Extract the [X, Y] coordinate from the center of the cell holding the provided text.  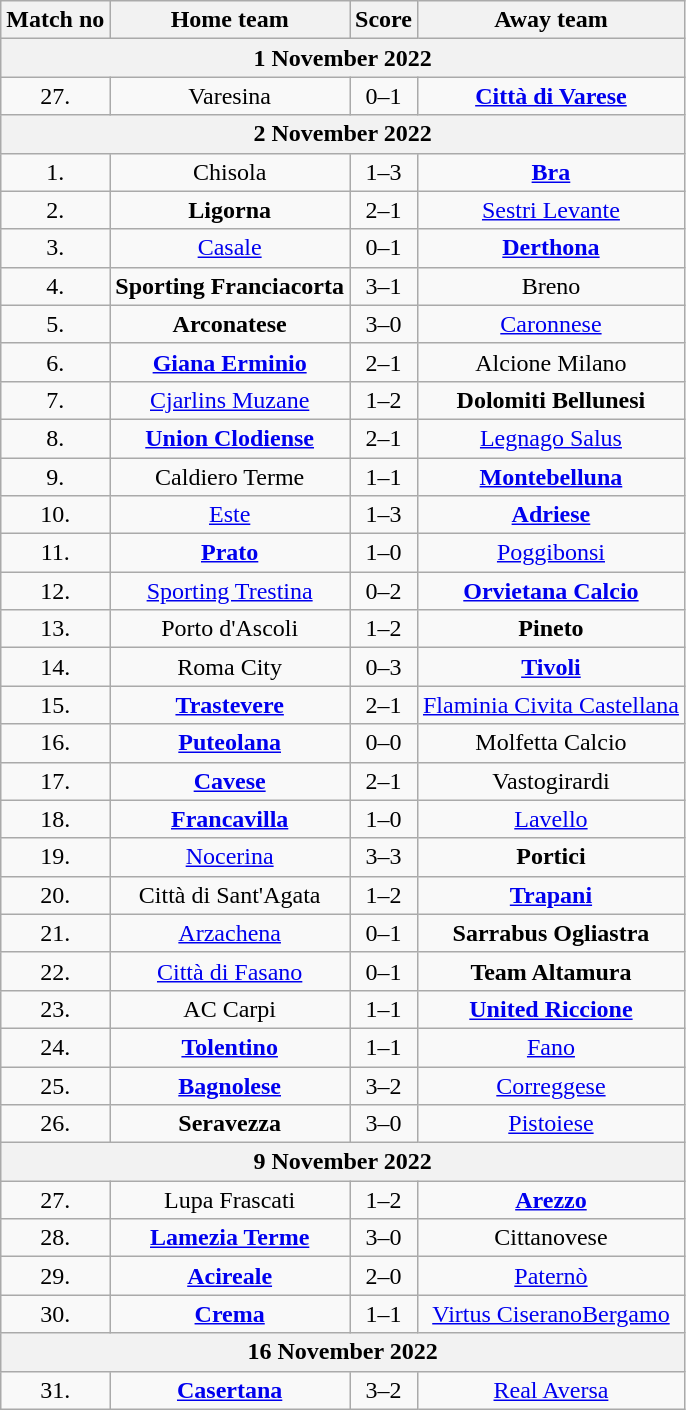
2–0 [384, 1276]
15. [56, 705]
Arzachena [230, 933]
Paternò [550, 1276]
4. [56, 286]
Score [384, 20]
Trapani [550, 895]
Città di Sant'Agata [230, 895]
Fano [550, 1047]
Caronnese [550, 324]
Ligorna [230, 210]
Città di Varese [550, 96]
Real Aversa [550, 1390]
Acireale [230, 1276]
Lupa Frascati [230, 1200]
Away team [550, 20]
Sestri Levante [550, 210]
AC Carpi [230, 1009]
12. [56, 591]
Montebelluna [550, 477]
2. [56, 210]
10. [56, 515]
Lamezia Terme [230, 1238]
11. [56, 553]
Bagnolese [230, 1085]
7. [56, 400]
Dolomiti Bellunesi [550, 400]
Pistoiese [550, 1124]
16. [56, 743]
29. [56, 1276]
Giana Erminio [230, 362]
Caldiero Terme [230, 477]
0–3 [384, 667]
United Riccione [550, 1009]
Arezzo [550, 1200]
Match no [56, 20]
Team Altamura [550, 971]
Tivoli [550, 667]
9. [56, 477]
Home team [230, 20]
Puteolana [230, 743]
19. [56, 857]
Sarrabus Ogliastra [550, 933]
20. [56, 895]
23. [56, 1009]
Sporting Trestina [230, 591]
Francavilla [230, 819]
22. [56, 971]
Casertana [230, 1390]
2 November 2022 [343, 134]
Alcione Milano [550, 362]
Adriese [550, 515]
Nocerina [230, 857]
Casale [230, 248]
Correggese [550, 1085]
17. [56, 781]
Roma City [230, 667]
Seravezza [230, 1124]
Bra [550, 172]
Portici [550, 857]
Crema [230, 1314]
Tolentino [230, 1047]
Virtus CiseranoBergamo [550, 1314]
0–0 [384, 743]
1. [56, 172]
31. [56, 1390]
Lavello [550, 819]
Union Clodiense [230, 438]
0–2 [384, 591]
30. [56, 1314]
14. [56, 667]
Cittanovese [550, 1238]
Sporting Franciacorta [230, 286]
Arconatese [230, 324]
3. [56, 248]
3–1 [384, 286]
Città di Fasano [230, 971]
Derthona [550, 248]
Orvietana Calcio [550, 591]
18. [56, 819]
Breno [550, 286]
Pineto [550, 629]
Trastevere [230, 705]
9 November 2022 [343, 1162]
13. [56, 629]
25. [56, 1085]
Cjarlins Muzane [230, 400]
Molfetta Calcio [550, 743]
Flaminia Civita Castellana [550, 705]
Cavese [230, 781]
21. [56, 933]
28. [56, 1238]
8. [56, 438]
3–3 [384, 857]
16 November 2022 [343, 1352]
Vastogirardi [550, 781]
Porto d'Ascoli [230, 629]
Este [230, 515]
Chisola [230, 172]
Legnago Salus [550, 438]
1 November 2022 [343, 58]
24. [56, 1047]
Varesina [230, 96]
5. [56, 324]
Poggibonsi [550, 553]
26. [56, 1124]
Prato [230, 553]
6. [56, 362]
